Determine the (x, y) coordinate at the center of the cell enclosing the given text.  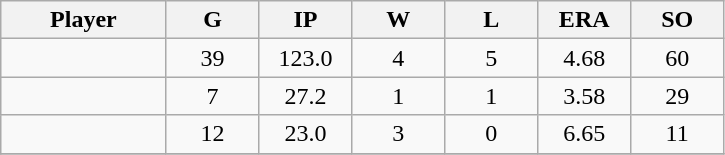
5 (492, 58)
ERA (584, 20)
G (212, 20)
0 (492, 134)
39 (212, 58)
60 (678, 58)
23.0 (306, 134)
3.58 (584, 96)
7 (212, 96)
W (398, 20)
Player (84, 20)
SO (678, 20)
27.2 (306, 96)
4 (398, 58)
29 (678, 96)
3 (398, 134)
12 (212, 134)
11 (678, 134)
IP (306, 20)
4.68 (584, 58)
L (492, 20)
6.65 (584, 134)
123.0 (306, 58)
